Determine the [X, Y] coordinate at the center of the cell enclosing the given text.  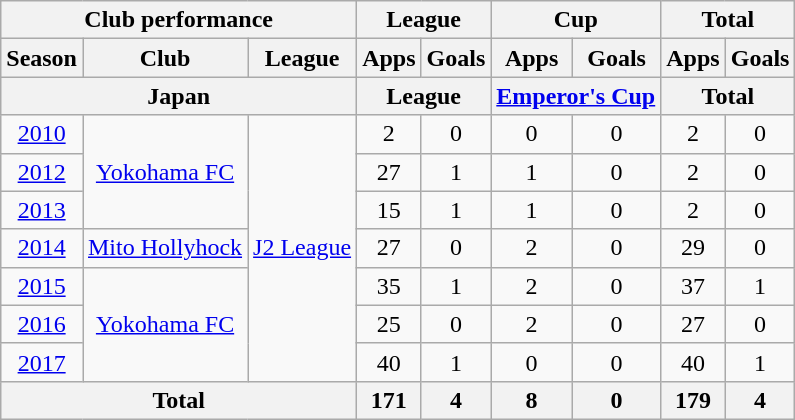
Season [42, 58]
2012 [42, 172]
2015 [42, 286]
Club performance [179, 20]
15 [389, 210]
2016 [42, 324]
2014 [42, 248]
8 [532, 400]
J2 League [302, 248]
179 [693, 400]
29 [693, 248]
2017 [42, 362]
Club [164, 58]
2010 [42, 134]
25 [389, 324]
37 [693, 286]
Japan [179, 96]
Emperor's Cup [576, 96]
2013 [42, 210]
Cup [576, 20]
35 [389, 286]
Mito Hollyhock [164, 248]
171 [389, 400]
